Identify which cell holds the provided text, then report its (X, Y) central coordinate. 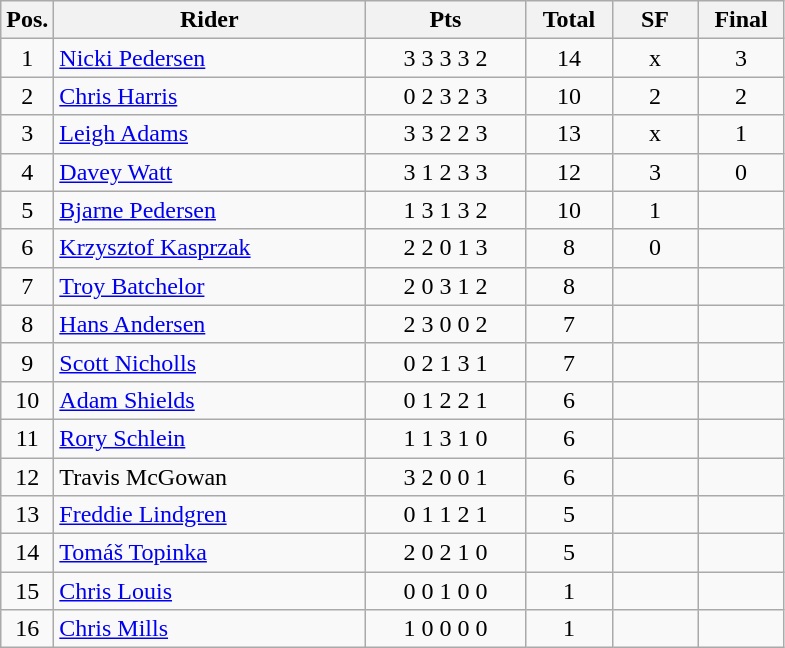
0 1 2 2 1 (446, 400)
2 0 2 1 0 (446, 553)
4 (28, 172)
Chris Harris (210, 96)
Bjarne Pedersen (210, 210)
0 2 1 3 1 (446, 362)
Davey Watt (210, 172)
3 2 0 0 1 (446, 477)
Scott Nicholls (210, 362)
2 3 0 0 2 (446, 324)
0 1 1 2 1 (446, 515)
Rory Schlein (210, 438)
Leigh Adams (210, 134)
9 (28, 362)
1 3 1 3 2 (446, 210)
3 3 3 3 2 (446, 58)
16 (28, 629)
Tomáš Topinka (210, 553)
Chris Louis (210, 591)
2 0 3 1 2 (446, 286)
Nicki Pedersen (210, 58)
Hans Andersen (210, 324)
1 0 0 0 0 (446, 629)
Rider (210, 20)
0 2 3 2 3 (446, 96)
Troy Batchelor (210, 286)
Chris Mills (210, 629)
1 1 3 1 0 (446, 438)
3 1 2 3 3 (446, 172)
Freddie Lindgren (210, 515)
Adam Shields (210, 400)
2 2 0 1 3 (446, 248)
Travis McGowan (210, 477)
Pos. (28, 20)
SF (655, 20)
Final (741, 20)
Krzysztof Kasprzak (210, 248)
15 (28, 591)
11 (28, 438)
Pts (446, 20)
3 3 2 2 3 (446, 134)
Total (569, 20)
0 0 1 0 0 (446, 591)
